Find where the given text appears and provide that cell's center as (x, y) coordinate. 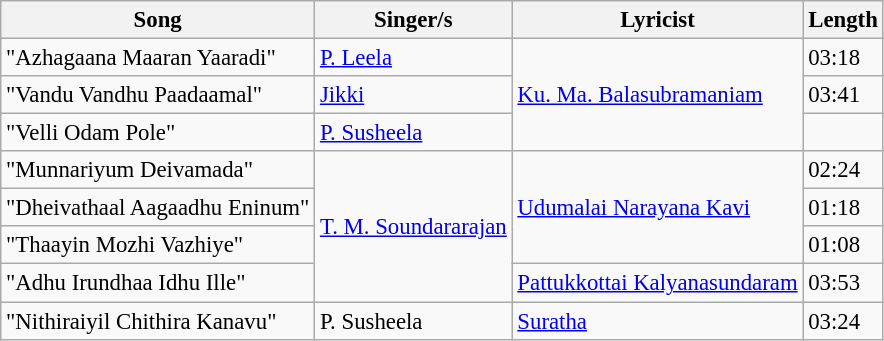
"Velli Odam Pole" (158, 133)
Ku. Ma. Balasubramaniam (658, 96)
01:08 (843, 245)
Singer/s (414, 20)
Jikki (414, 95)
03:41 (843, 95)
P. Leela (414, 58)
03:24 (843, 321)
03:53 (843, 283)
Udumalai Narayana Kavi (658, 208)
"Thaayin Mozhi Vazhiye" (158, 245)
"Azhagaana Maaran Yaaradi" (158, 58)
"Adhu Irundhaa Idhu Ille" (158, 283)
01:18 (843, 208)
"Nithiraiyil Chithira Kanavu" (158, 321)
T. M. Soundararajan (414, 226)
"Vandu Vandhu Paadaamal" (158, 95)
Pattukkottai Kalyanasundaram (658, 283)
Suratha (658, 321)
"Dheivathaal Aagaadhu Eninum" (158, 208)
Lyricist (658, 20)
Song (158, 20)
"Munnariyum Deivamada" (158, 170)
Length (843, 20)
02:24 (843, 170)
03:18 (843, 58)
